For the text-containing cell, return its midpoint in [x, y] coordinate format. 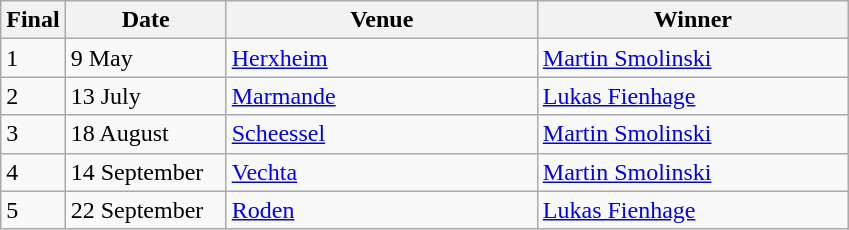
Venue [382, 20]
2 [33, 96]
5 [33, 210]
1 [33, 58]
Date [146, 20]
Roden [382, 210]
Final [33, 20]
4 [33, 172]
Winner [692, 20]
22 September [146, 210]
18 August [146, 134]
Herxheim [382, 58]
14 September [146, 172]
9 May [146, 58]
13 July [146, 96]
Marmande [382, 96]
Scheessel [382, 134]
3 [33, 134]
Vechta [382, 172]
